Extract the (x, y) coordinate from the center of the cell holding the provided text.  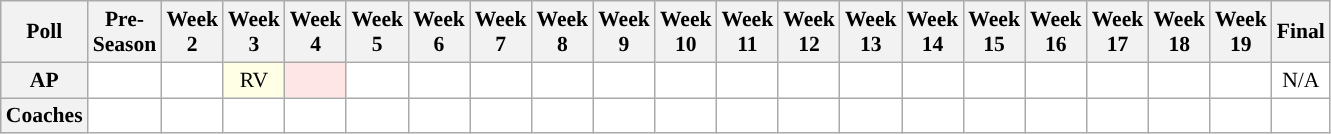
Week5 (377, 32)
Pre-Season (125, 32)
Poll (44, 32)
Week8 (562, 32)
Week12 (809, 32)
Week6 (439, 32)
Week9 (624, 32)
Week16 (1056, 32)
Week15 (994, 32)
N/A (1301, 80)
Coaches (44, 116)
Week14 (933, 32)
Week10 (686, 32)
Week13 (871, 32)
Week19 (1241, 32)
AP (44, 80)
Week7 (501, 32)
RV (254, 80)
Week17 (1118, 32)
Week3 (254, 32)
Final (1301, 32)
Week4 (316, 32)
Week18 (1179, 32)
Week2 (192, 32)
Week11 (748, 32)
